Scan for the cell matching the given text and deliver its (X, Y) coordinate at center. 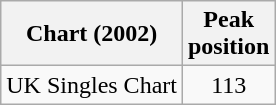
UK Singles Chart (92, 85)
Peakposition (228, 34)
113 (228, 85)
Chart (2002) (92, 34)
